Pinpoint the cell where the given text exists, returning its [x, y] midpoint coordinate. 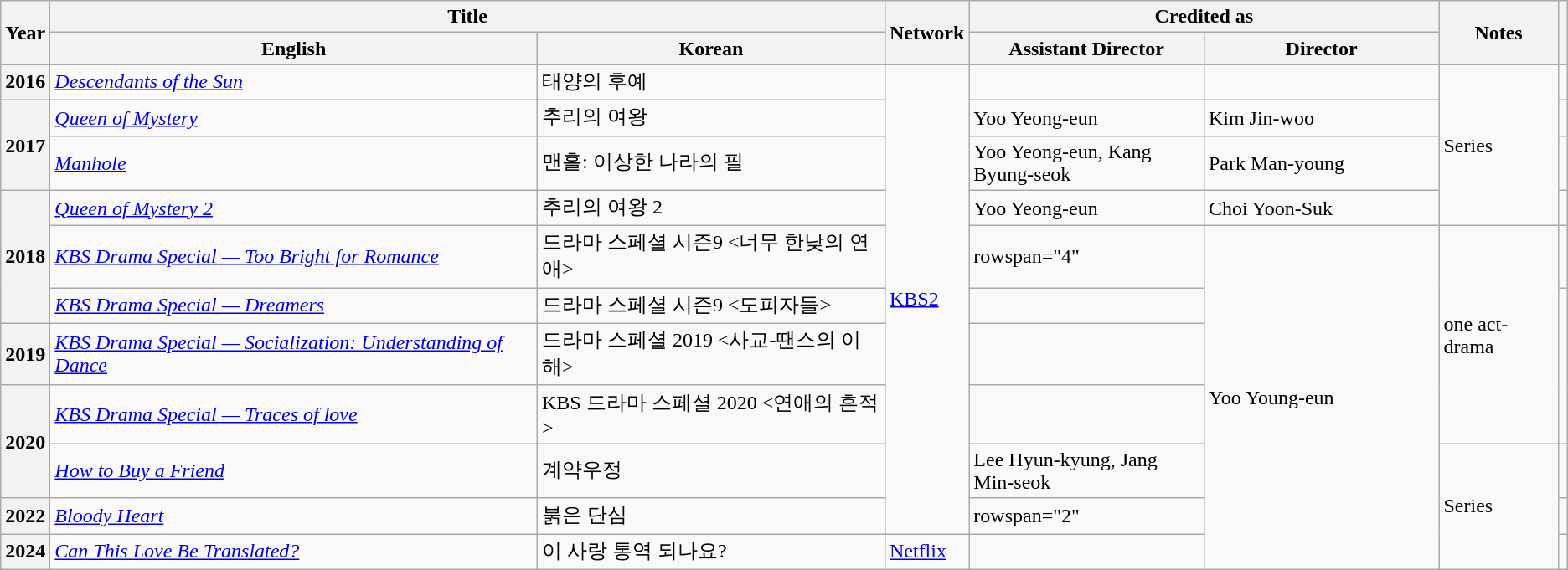
Kim Jin-woo [1322, 117]
KBS Drama Special — Dreamers [294, 306]
KBS 드라마 스페셜 2020 <연애의 흔적> [710, 414]
Netflix [926, 552]
드라마 스페셜 시즌9 <도피자들> [710, 306]
계약우정 [710, 470]
Year [25, 33]
Choi Yoon-Suk [1322, 208]
Manhole [294, 162]
태양의 후예 [710, 82]
맨홀: 이상한 나라의 필 [710, 162]
Yoo Young-eun [1322, 398]
Title [467, 17]
2017 [25, 145]
Assistant Director [1087, 49]
KBS2 [926, 300]
2019 [25, 354]
2016 [25, 82]
Korean [710, 49]
Notes [1498, 33]
How to Buy a Friend [294, 470]
KBS Drama Special — Traces of love [294, 414]
rowspan="2" [1087, 516]
rowspan="4" [1087, 257]
추리의 여왕 2 [710, 208]
붉은 단심 [710, 516]
Bloody Heart [294, 516]
Credited as [1204, 17]
드라마 스페셜 2019 <사교-땐스의 이해> [710, 354]
드라마 스페셜 시즌9 <너무 한낮의 연애> [710, 257]
one act-drama [1498, 335]
2022 [25, 516]
Queen of Mystery 2 [294, 208]
KBS Drama Special — Too Bright for Romance [294, 257]
이 사랑 통역 되나요? [710, 552]
Director [1322, 49]
Descendants of the Sun [294, 82]
English [294, 49]
Lee Hyun-kyung, Jang Min-seok [1087, 470]
Park Man-young [1322, 162]
2024 [25, 552]
2018 [25, 256]
2020 [25, 442]
추리의 여왕 [710, 117]
Network [926, 33]
Yoo Yeong-eun, Kang Byung-seok [1087, 162]
Can This Love Be Translated? [294, 552]
Queen of Mystery [294, 117]
KBS Drama Special — Socialization: Understanding of Dance [294, 354]
